Search for the cell housing the specified text and yield its [X, Y] center coordinate. 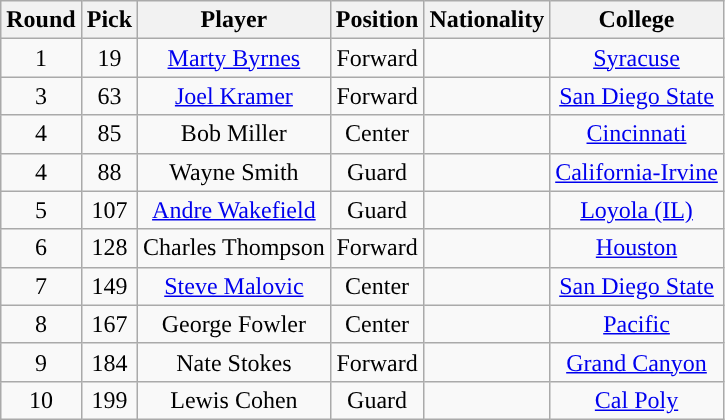
7 [41, 286]
Charles Thompson [234, 248]
128 [109, 248]
88 [109, 172]
Loyola (IL) [637, 210]
149 [109, 286]
85 [109, 134]
Nationality [487, 20]
Wayne Smith [234, 172]
Houston [637, 248]
3 [41, 96]
184 [109, 362]
Nate Stokes [234, 362]
Joel Kramer [234, 96]
Round [41, 20]
19 [109, 58]
Cal Poly [637, 400]
63 [109, 96]
Pacific [637, 324]
Pick [109, 20]
Marty Byrnes [234, 58]
College [637, 20]
Player [234, 20]
6 [41, 248]
Cincinnati [637, 134]
1 [41, 58]
199 [109, 400]
8 [41, 324]
107 [109, 210]
Position [377, 20]
167 [109, 324]
5 [41, 210]
Steve Malovic [234, 286]
9 [41, 362]
Bob Miller [234, 134]
Grand Canyon [637, 362]
George Fowler [234, 324]
Syracuse [637, 58]
Lewis Cohen [234, 400]
10 [41, 400]
Andre Wakefield [234, 210]
California-Irvine [637, 172]
